Determine the [x, y] coordinate at the center of the cell enclosing the given text.  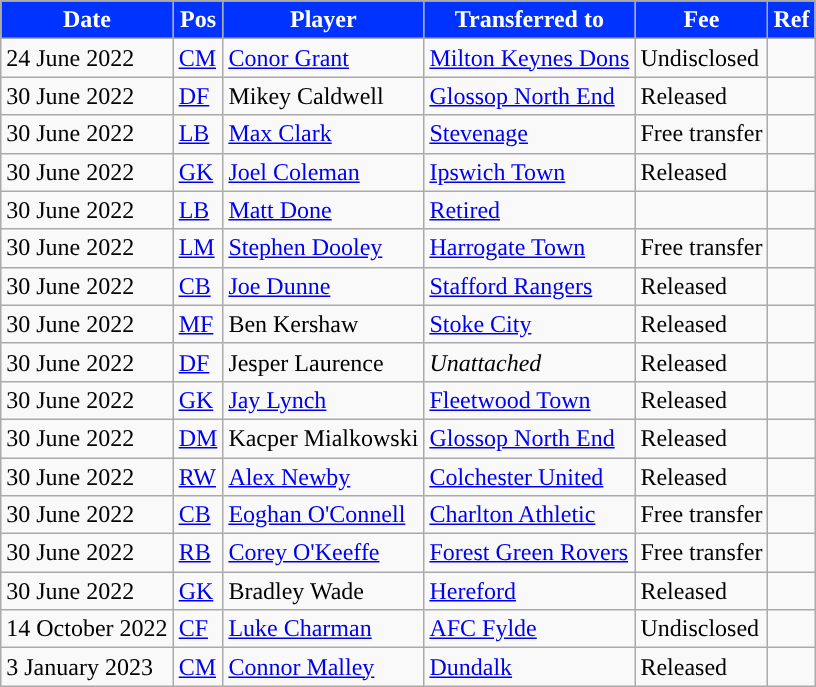
Corey O'Keeffe [324, 553]
MF [198, 324]
Retired [530, 210]
Mikey Caldwell [324, 96]
Stoke City [530, 324]
Date [87, 20]
Matt Done [324, 210]
Stafford Rangers [530, 286]
RB [198, 553]
Conor Grant [324, 58]
Jay Lynch [324, 400]
Max Clark [324, 134]
RW [198, 477]
Joe Dunne [324, 286]
Ref [792, 20]
Milton Keynes Dons [530, 58]
Player [324, 20]
Jesper Laurence [324, 362]
Bradley Wade [324, 591]
Stevenage [530, 134]
Pos [198, 20]
Kacper Mialkowski [324, 438]
Fee [702, 20]
Stephen Dooley [324, 248]
Eoghan O'Connell [324, 515]
DM [198, 438]
Alex Newby [324, 477]
Charlton Athletic [530, 515]
LM [198, 248]
Ben Kershaw [324, 324]
Ipswich Town [530, 172]
24 June 2022 [87, 58]
Connor Malley [324, 667]
Colchester United [530, 477]
14 October 2022 [87, 629]
CF [198, 629]
Unattached [530, 362]
Dundalk [530, 667]
3 January 2023 [87, 667]
Transferred to [530, 20]
Joel Coleman [324, 172]
Luke Charman [324, 629]
Forest Green Rovers [530, 553]
Harrogate Town [530, 248]
Hereford [530, 591]
AFC Fylde [530, 629]
Fleetwood Town [530, 400]
